Pinpoint the cell where the given text exists, returning its [x, y] midpoint coordinate. 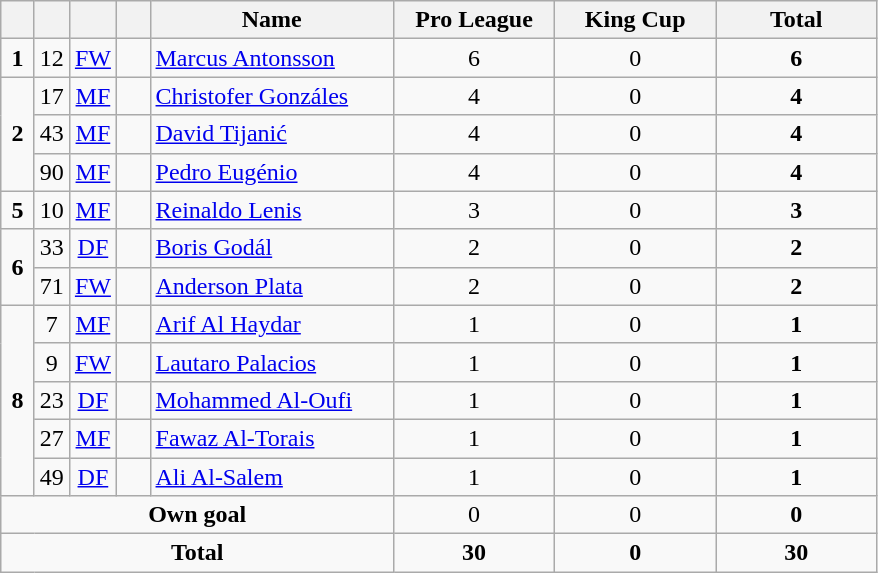
Arif Al Haydar [272, 324]
Fawaz Al-Torais [272, 438]
12 [52, 58]
23 [52, 400]
Name [272, 20]
71 [52, 286]
33 [52, 248]
Pedro Eugénio [272, 172]
9 [52, 362]
90 [52, 172]
49 [52, 477]
Boris Godál [272, 248]
Lautaro Palacios [272, 362]
7 [52, 324]
5 [18, 210]
Own goal [198, 515]
10 [52, 210]
Reinaldo Lenis [272, 210]
27 [52, 438]
Mohammed Al-Oufi [272, 400]
Marcus Antonsson [272, 58]
Ali Al-Salem [272, 477]
Christofer Gonzáles [272, 96]
King Cup [636, 20]
Anderson Plata [272, 286]
17 [52, 96]
Pro League [474, 20]
43 [52, 134]
8 [18, 400]
David Tijanić [272, 134]
